Scan for the cell matching the given text and deliver its [X, Y] coordinate at center. 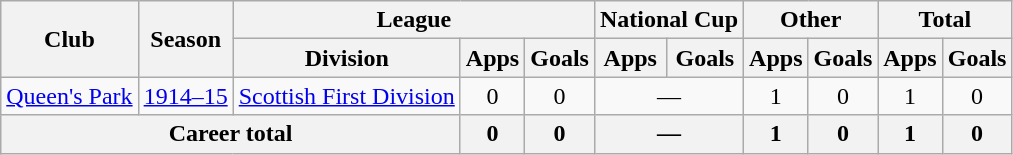
League [414, 20]
Queen's Park [70, 96]
Scottish First Division [346, 96]
Club [70, 39]
Career total [231, 134]
Total [945, 20]
1914–15 [186, 96]
Season [186, 39]
National Cup [668, 20]
Other [811, 20]
Division [346, 58]
